Pinpoint the cell where the given text exists, returning its [X, Y] midpoint coordinate. 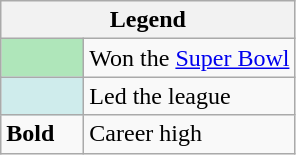
Led the league [190, 96]
Won the Super Bowl [190, 58]
Legend [148, 20]
Career high [190, 134]
Bold [42, 134]
